Scan for the cell matching the given text and deliver its (x, y) coordinate at center. 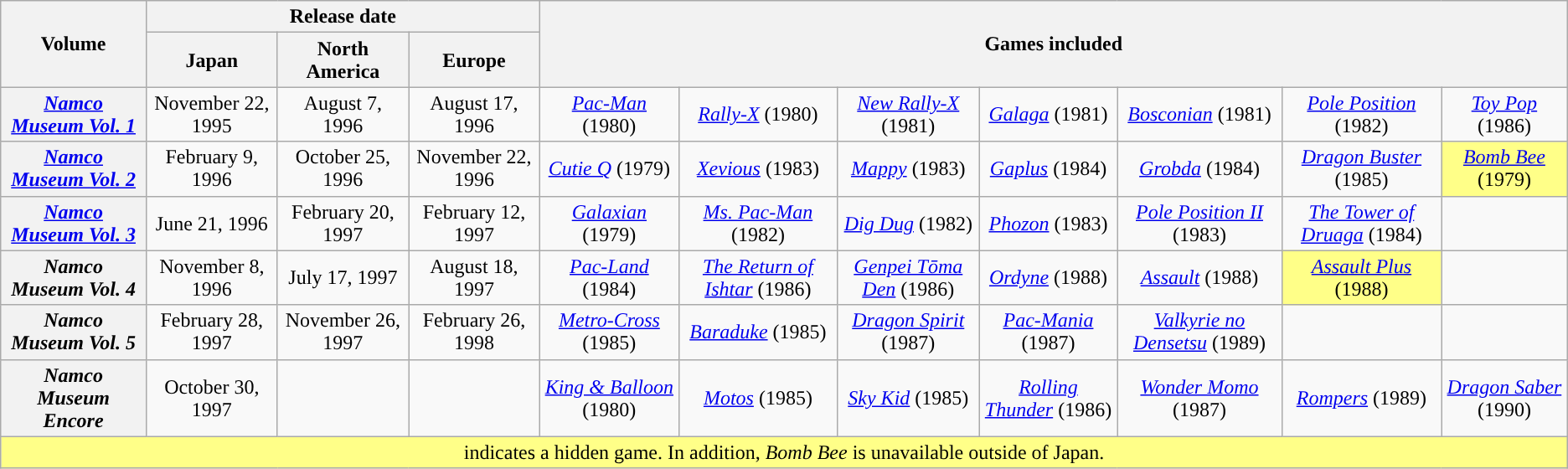
Grobda (1984) (1199, 169)
Rolling Thunder (1986) (1048, 398)
November 26, 1997 (343, 332)
Ordyne (1988) (1048, 278)
February 20, 1997 (343, 223)
Release date (343, 17)
Xevious (1983) (757, 169)
October 25, 1996 (343, 169)
Metro-Cross (1985) (609, 332)
Galaxian (1979) (609, 223)
Cutie Q (1979) (609, 169)
Volume (74, 44)
Dragon Spirit (1987) (908, 332)
February 28, 1997 (211, 332)
Europe (474, 60)
Games included (1054, 44)
Dragon Buster (1985) (1361, 169)
Namco Museum Vol. 5 (74, 332)
Pole Position II (1983) (1199, 223)
Sky Kid (1985) (908, 398)
Ms. Pac-Man (1982) (757, 223)
North America (343, 60)
Namco Museum Vol. 3 (74, 223)
Toy Pop (1986) (1504, 114)
August 17, 1996 (474, 114)
February 9, 1996 (211, 169)
Pole Position (1982) (1361, 114)
Galaga (1981) (1048, 114)
August 18, 1997 (474, 278)
November 22, 1996 (474, 169)
King & Balloon (1980) (609, 398)
November 22, 1995 (211, 114)
Bosconian (1981) (1199, 114)
Rompers (1989) (1361, 398)
Namco Museum Vol. 2 (74, 169)
Pac-Mania (1987) (1048, 332)
November 8, 1996 (211, 278)
Wonder Momo (1987) (1199, 398)
The Return of Ishtar (1986) (757, 278)
February 12, 1997 (474, 223)
Pac-Land (1984) (609, 278)
indicates a hidden game. In addition, Bomb Bee is unavailable outside of Japan. (784, 452)
Dragon Saber (1990) (1504, 398)
New Rally-X (1981) (908, 114)
Baraduke (1985) (757, 332)
June 21, 1996 (211, 223)
Mappy (1983) (908, 169)
Assault Plus (1988) (1361, 278)
Genpei Tōma Den (1986) (908, 278)
Phozon (1983) (1048, 223)
Motos (1985) (757, 398)
Bomb Bee (1979) (1504, 169)
Namco Museum Encore (74, 398)
July 17, 1997 (343, 278)
Assault (1988) (1199, 278)
Gaplus (1984) (1048, 169)
Valkyrie no Densetsu (1989) (1199, 332)
Japan (211, 60)
Namco Museum Vol. 1 (74, 114)
Dig Dug (1982) (908, 223)
Namco Museum Vol. 4 (74, 278)
August 7, 1996 (343, 114)
Rally-X (1980) (757, 114)
February 26, 1998 (474, 332)
The Tower of Druaga (1984) (1361, 223)
October 30, 1997 (211, 398)
Pac-Man (1980) (609, 114)
